Output the (x, y) coordinate of the center of the cell containing the given text.  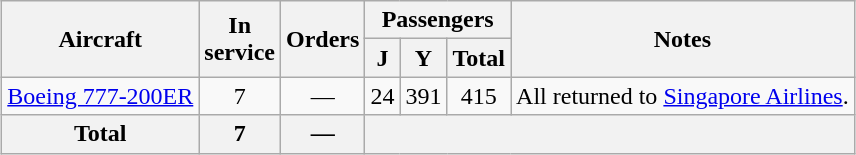
Orders (323, 39)
Aircraft (100, 39)
Notes (683, 39)
In service (240, 39)
J (382, 58)
Y (424, 58)
415 (479, 96)
391 (424, 96)
Passengers (438, 20)
Boeing 777-200ER (100, 96)
24 (382, 96)
All returned to Singapore Airlines. (683, 96)
